Pinpoint the cell where the given text exists, returning its (X, Y) midpoint coordinate. 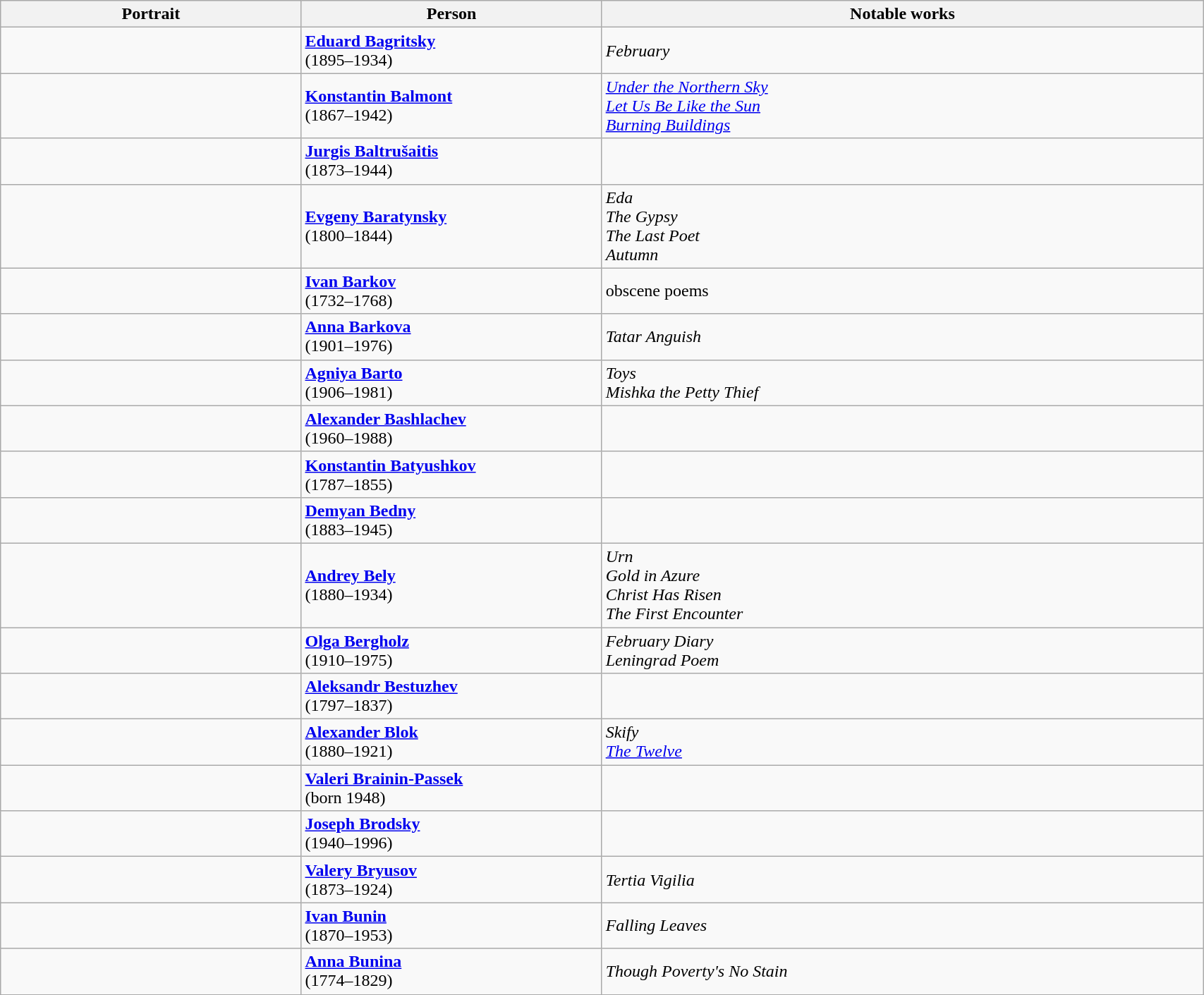
February DiaryLeningrad Poem (902, 650)
Aleksandr Bestuzhev (1797–1837) (451, 697)
Agniya Barto (1906–1981) (451, 382)
Valery Bryusov (1873–1924) (451, 880)
Konstantin Batyushkov (1787–1855) (451, 474)
obscene poems (902, 291)
Demyan Bedny (1883–1945) (451, 520)
Portrait (151, 14)
Anna Bunina (1774–1829) (451, 972)
Though Poverty's No Stain (902, 972)
Konstantin Balmont (1867–1942) (451, 106)
Jurgis Baltrušaitis (1873–1944) (451, 161)
Anna Barkova (1901–1976) (451, 337)
Falling Leaves (902, 925)
Valeri Brainin-Passek (born 1948) (451, 788)
Andrey Bely (1880–1934) (451, 585)
ToysMishka the Petty Thief (902, 382)
Alexander Bashlachev (1960–1988) (451, 429)
Ivan Bunin (1870–1953) (451, 925)
Notable works (902, 14)
February (902, 51)
Tatar Anguish (902, 337)
Olga Bergholz (1910–1975) (451, 650)
UrnGold in AzureChrist Has RisenThe First Encounter (902, 585)
Under the Northern SkyLet Us Be Like the SunBurning Buildings (902, 106)
SkifyThe Twelve (902, 742)
Eduard Bagritsky (1895–1934) (451, 51)
Evgeny Baratynsky (1800–1844) (451, 226)
Joseph Brodsky (1940–1996) (451, 834)
Tertia Vigilia (902, 880)
Alexander Blok (1880–1921) (451, 742)
EdaThe GypsyThe Last PoetAutumn (902, 226)
Person (451, 14)
Ivan Barkov (1732–1768) (451, 291)
